From the cell containing the given text, extract its center point as [x, y] coordinate. 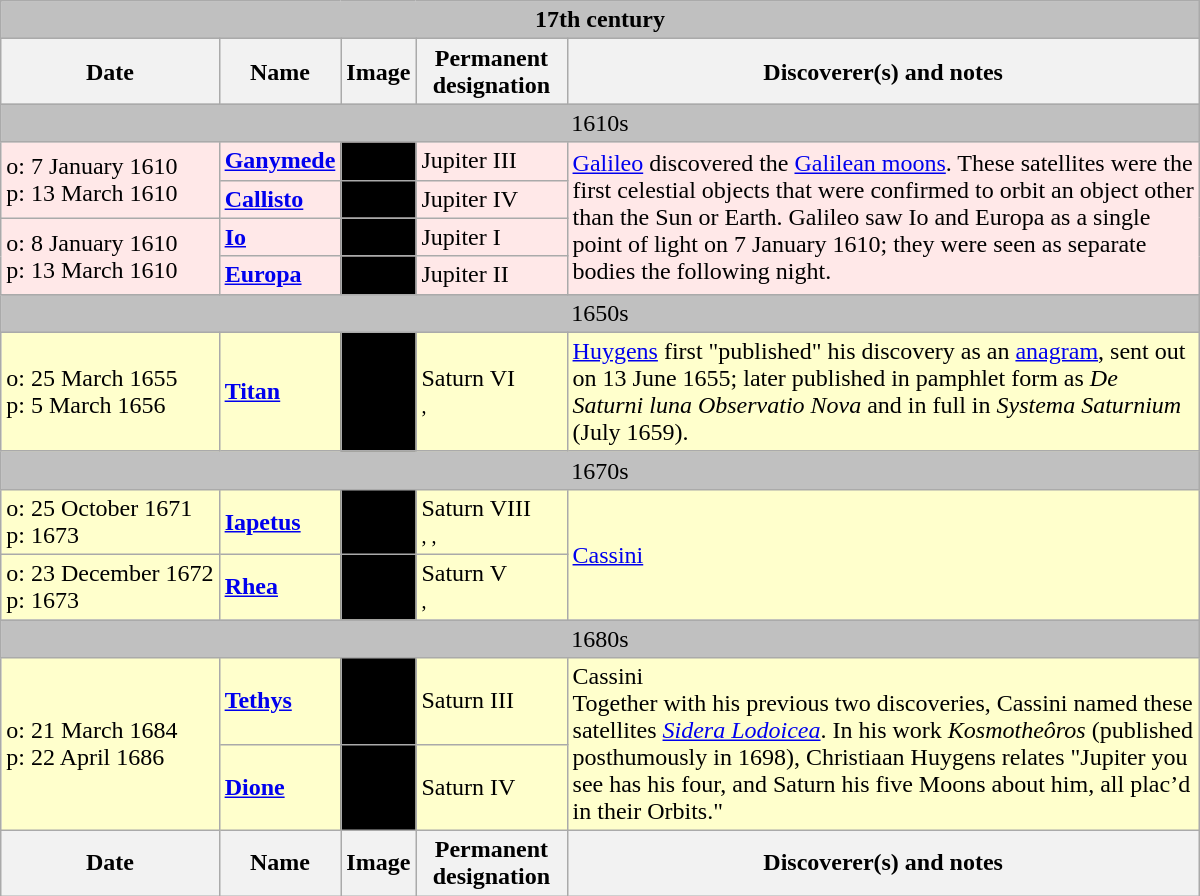
1670s [600, 470]
Callisto [280, 199]
o: 7 January 1610p: 13 March 1610 [110, 180]
17th century [600, 20]
1610s [600, 123]
o: 23 December 1672p: 1673 [110, 586]
Tethys [280, 702]
Saturn III [492, 702]
Saturn VIII, , [492, 522]
o: 8 January 1610p: 13 March 1610 [110, 256]
Io [280, 237]
1650s [600, 313]
o: 25 March 1655p: 5 March 1656 [110, 392]
Saturn IV [492, 788]
Titan [280, 392]
Saturn V, [492, 586]
Dione [280, 788]
Jupiter I [492, 237]
Iapetus [280, 522]
Jupiter II [492, 275]
Jupiter III [492, 161]
o: 25 October 1671p: 1673 [110, 522]
Jupiter IV [492, 199]
1680s [600, 639]
Rhea [280, 586]
Saturn VI, [492, 392]
Europa [280, 275]
o: 21 March 1684p: 22 April 1686 [110, 744]
Ganymede [280, 161]
Cassini [883, 554]
